For the text-containing cell, return its midpoint in (x, y) coordinate format. 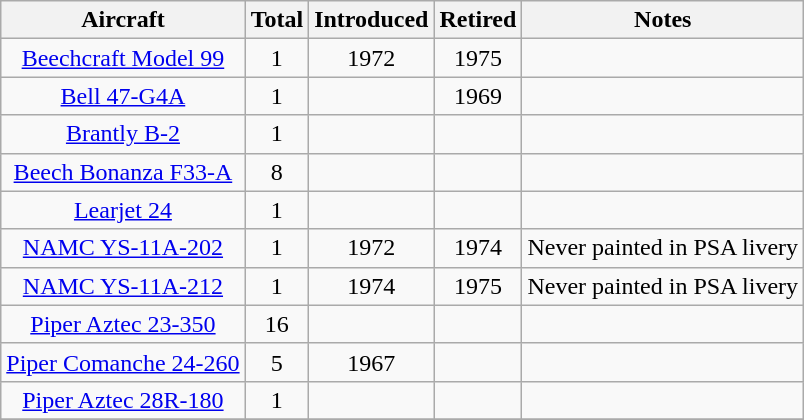
Piper Comanche 24-260 (123, 362)
Bell 47-G4A (123, 96)
1969 (478, 96)
Beech Bonanza F33-A (123, 172)
Piper Aztec 28R-180 (123, 400)
Brantly B-2 (123, 134)
Piper Aztec 23-350 (123, 324)
Notes (663, 20)
NAMC YS-11A-212 (123, 286)
Learjet 24 (123, 210)
Beechcraft Model 99 (123, 58)
Retired (478, 20)
Aircraft (123, 20)
5 (277, 362)
Introduced (372, 20)
1967 (372, 362)
16 (277, 324)
Total (277, 20)
8 (277, 172)
NAMC YS-11A-202 (123, 248)
